Search for the cell housing the specified text and yield its [X, Y] center coordinate. 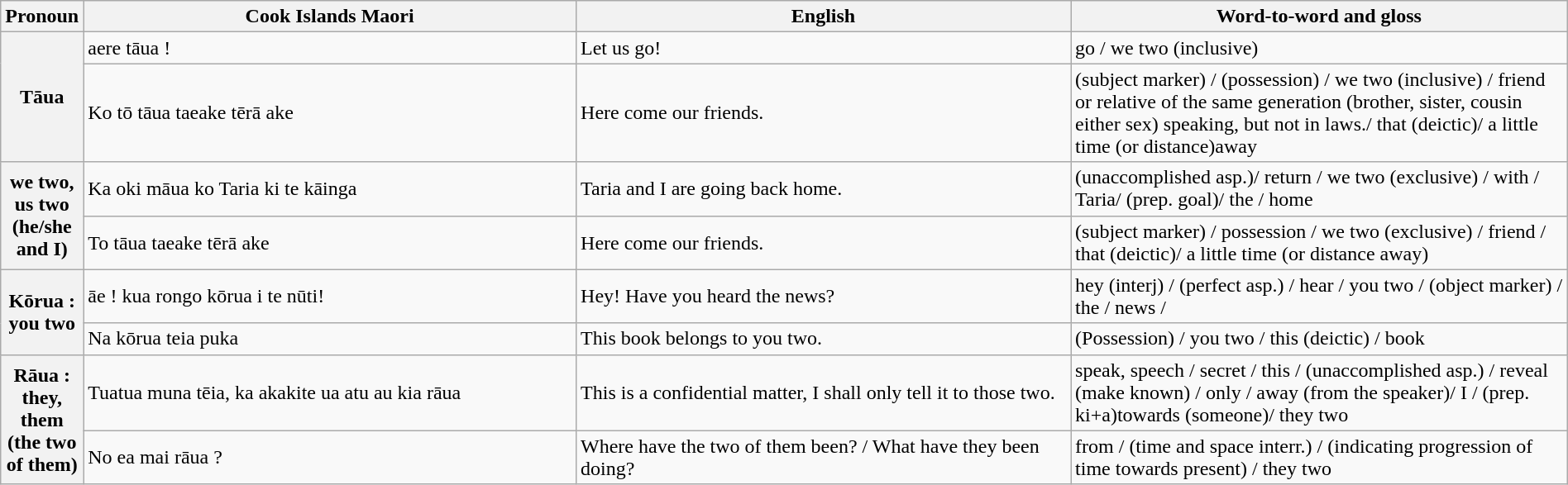
Pronoun [42, 17]
This is a confidential matter, I shall only tell it to those two. [824, 392]
Let us go! [824, 48]
Hey! Have you heard the news? [824, 296]
Ko tō tāua taeake tērā ake [330, 112]
aere tāua ! [330, 48]
Taria and I are going back home. [824, 188]
Na kōrua teia puka [330, 339]
No ea mai rāua ? [330, 458]
hey (interj) / (perfect asp.) / hear / you two / (object marker) / the / news / [1320, 296]
(Possession) / you two / this (deictic) / book [1320, 339]
we two, us two (he/she and I) [42, 216]
Where have the two of them been? / What have they been doing? [824, 458]
To tāua taeake tērā ake [330, 243]
English [824, 17]
(subject marker) / possession / we two (exclusive) / friend / that (deictic)/ a little time (or distance away) [1320, 243]
Cook Islands Maori [330, 17]
(unaccomplished asp.)/ return / we two (exclusive) / with / Taria/ (prep. goal)/ the / home [1320, 188]
Word-to-word and gloss [1320, 17]
āe ! kua rongo kōrua i te nūti! [330, 296]
from / (time and space interr.) / (indicating progression of time towards present) / they two [1320, 458]
Tuatua muna tēia, ka akakite ua atu au kia rāua [330, 392]
Rāua : they, them (the two of them) [42, 420]
This book belongs to you two. [824, 339]
Kōrua : you two [42, 312]
Ka oki māua ko Taria ki te kāinga [330, 188]
Tāua [42, 97]
go / we two (inclusive) [1320, 48]
